For the text-containing cell, return its midpoint in [x, y] coordinate format. 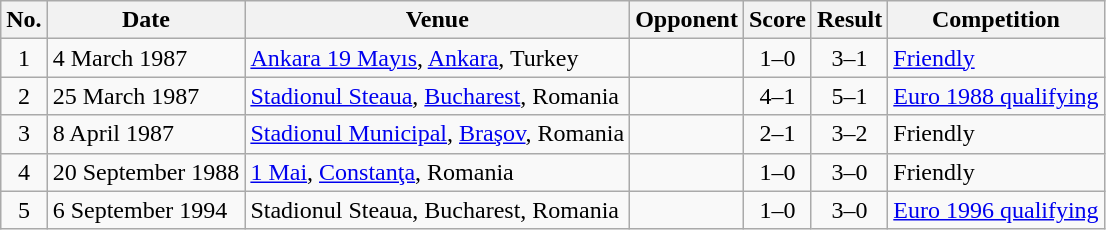
4 March 1987 [146, 58]
No. [24, 20]
Date [146, 20]
Opponent [687, 20]
Stadionul Municipal, Braşov, Romania [438, 134]
Score [777, 20]
Competition [996, 20]
1 [24, 58]
2–1 [777, 134]
5–1 [849, 96]
3 [24, 134]
2 [24, 96]
8 April 1987 [146, 134]
Euro 1988 qualifying [996, 96]
4–1 [777, 96]
3–2 [849, 134]
25 March 1987 [146, 96]
Venue [438, 20]
20 September 1988 [146, 172]
Ankara 19 Mayıs, Ankara, Turkey [438, 58]
5 [24, 210]
1 Mai, Constanţa, Romania [438, 172]
Euro 1996 qualifying [996, 210]
Result [849, 20]
3–1 [849, 58]
6 September 1994 [146, 210]
4 [24, 172]
